Provide the (X, Y) coordinate of the cell's center where the given text is located.  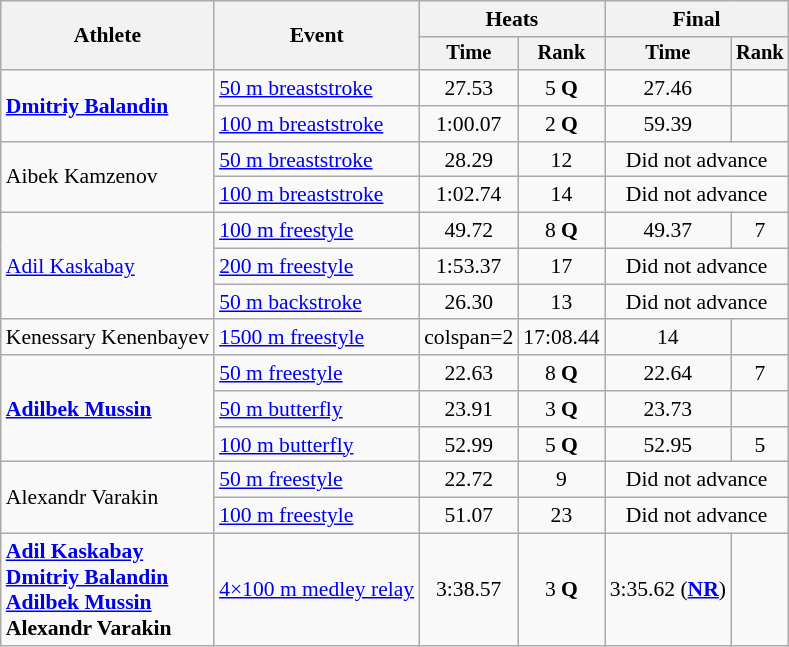
1500 m freestyle (316, 338)
23.91 (468, 409)
3:35.62 (NR) (668, 590)
Aibek Kamzenov (108, 178)
13 (561, 302)
100 m butterfly (316, 445)
200 m freestyle (316, 267)
Heats (512, 19)
22.63 (468, 373)
22.64 (668, 373)
12 (561, 160)
Adilbek Mussin (108, 408)
3:38.57 (468, 590)
50 m butterfly (316, 409)
23 (561, 516)
1:02.74 (468, 195)
Kenessary Kenenbayev️ (108, 338)
4×100 m medley relay (316, 590)
52.99 (468, 445)
Alexandr Varakin (108, 498)
22.72 (468, 480)
Final (697, 19)
27.53 (468, 88)
49.37 (668, 231)
9 (561, 480)
26.30 (468, 302)
1:00.07 (468, 124)
49.72 (468, 231)
28.29 (468, 160)
Adil Kaskabay (108, 266)
50 m backstroke (316, 302)
Event (316, 36)
Adil KaskabayDmitriy BalandinAdilbek MussinAlexandr Varakin (108, 590)
23.73 (668, 409)
17 (561, 267)
51.07 (468, 516)
Dmitriy Balandin (108, 106)
59.39 (668, 124)
27.46 (668, 88)
1:53.37 (468, 267)
Athlete (108, 36)
colspan=2 (468, 338)
2 Q (561, 124)
52.95 (668, 445)
5 (760, 445)
17:08.44 (561, 338)
